Pinpoint the cell where the given text exists, returning its (x, y) midpoint coordinate. 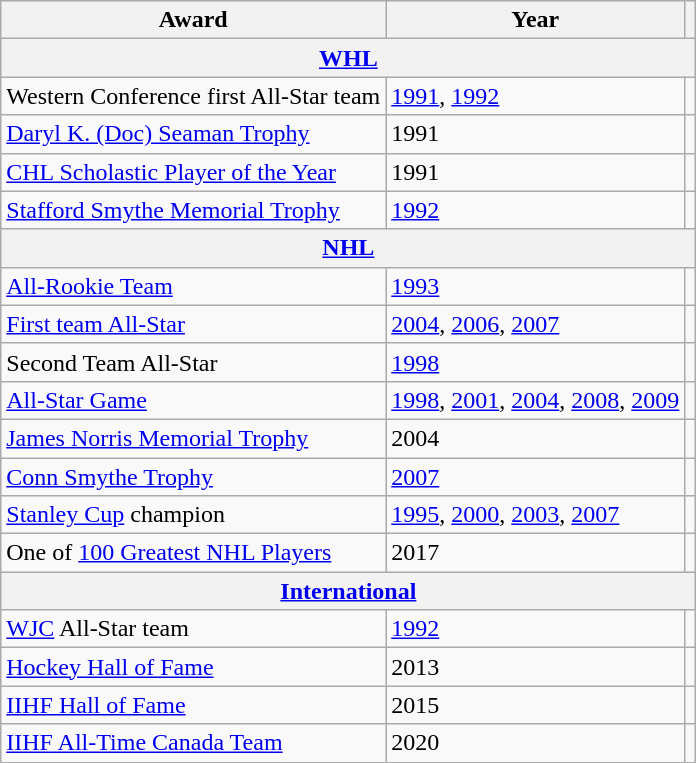
James Norris Memorial Trophy (194, 438)
2004 (536, 438)
WJC All-Star team (194, 629)
Stafford Smythe Memorial Trophy (194, 210)
Conn Smythe Trophy (194, 477)
2017 (536, 553)
First team All-Star (194, 324)
Daryl K. (Doc) Seaman Trophy (194, 134)
2013 (536, 667)
NHL (348, 248)
WHL (348, 58)
All-Rookie Team (194, 286)
IIHF Hall of Fame (194, 705)
CHL Scholastic Player of the Year (194, 172)
1995, 2000, 2003, 2007 (536, 515)
Year (536, 20)
1993 (536, 286)
1998, 2001, 2004, 2008, 2009 (536, 400)
Stanley Cup champion (194, 515)
IIHF All-Time Canada Team (194, 743)
2015 (536, 705)
Award (194, 20)
One of 100 Greatest NHL Players (194, 553)
1998 (536, 362)
2007 (536, 477)
2004, 2006, 2007 (536, 324)
Western Conference first All-Star team (194, 96)
1991, 1992 (536, 96)
International (348, 591)
Hockey Hall of Fame (194, 667)
Second Team All-Star (194, 362)
All-Star Game (194, 400)
2020 (536, 743)
